Return (X, Y) of the center of cell containing provided text 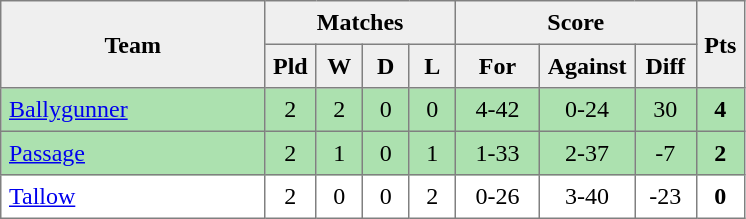
Tallow (133, 197)
Score (576, 23)
Team (133, 44)
3-40 (586, 197)
Passage (133, 153)
W (339, 66)
4-42 (497, 110)
30 (666, 110)
D (385, 66)
4 (720, 110)
L (432, 66)
Ballygunner (133, 110)
2-37 (586, 153)
-7 (666, 153)
Matches (360, 23)
Against (586, 66)
-23 (666, 197)
0-24 (586, 110)
For (497, 66)
Pts (720, 44)
1-33 (497, 153)
Pld (290, 66)
0-26 (497, 197)
Diff (666, 66)
